Search for the cell housing the specified text and yield its (x, y) center coordinate. 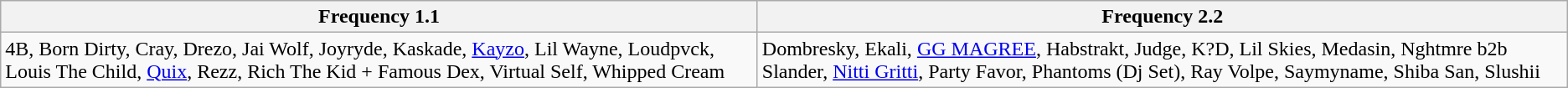
Frequency 1.1 (379, 17)
Frequency 2.2 (1163, 17)
